Capture the cell that displays the provided text and extract its (X, Y) central coordinate. 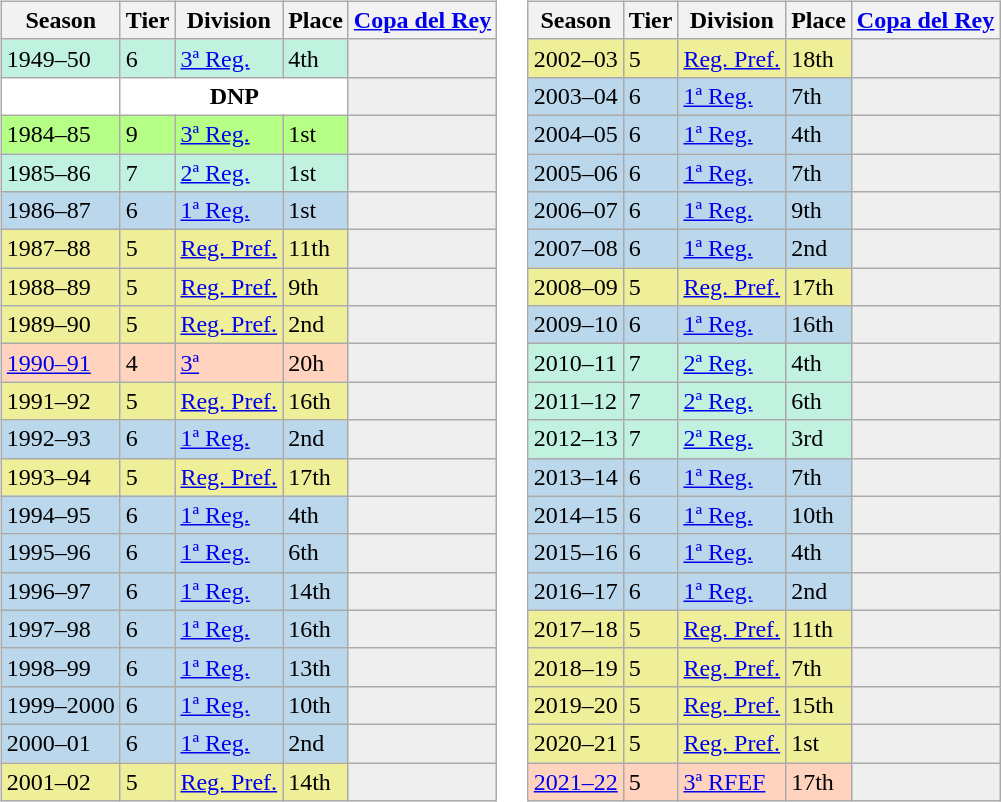
18th (819, 58)
1996–97 (60, 591)
2019–20 (576, 705)
1990–91 (60, 363)
2001–02 (60, 781)
3rd (819, 439)
1999–2000 (60, 705)
1984–85 (60, 134)
1998–99 (60, 667)
DNP (234, 96)
2003–04 (576, 96)
2010–11 (576, 363)
2007–08 (576, 249)
2000–01 (60, 743)
1987–88 (60, 249)
1992–93 (60, 439)
1989–90 (60, 325)
1997–98 (60, 629)
2018–19 (576, 667)
13th (316, 667)
2014–15 (576, 515)
4 (148, 363)
2020–21 (576, 743)
2017–18 (576, 629)
1993–94 (60, 477)
2016–17 (576, 591)
2021–22 (576, 781)
3ª (229, 363)
15th (819, 705)
2002–03 (576, 58)
3ª RFEF (732, 781)
2011–12 (576, 401)
2012–13 (576, 439)
1994–95 (60, 515)
2013–14 (576, 477)
2004–05 (576, 134)
1991–92 (60, 401)
1985–86 (60, 173)
1949–50 (60, 58)
2006–07 (576, 211)
9 (148, 134)
1988–89 (60, 287)
1995–96 (60, 553)
2009–10 (576, 325)
2005–06 (576, 173)
1986–87 (60, 211)
2008–09 (576, 287)
2015–16 (576, 553)
20h (316, 363)
